Provide the (x, y) coordinate of the cell's center where the given text is located.  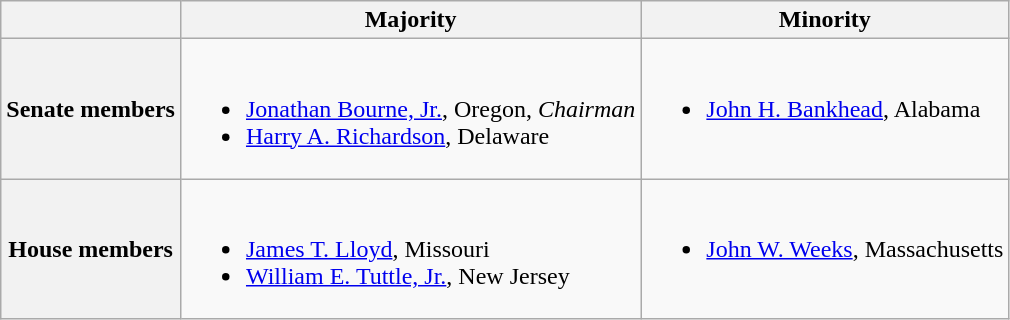
Senate members (91, 109)
Minority (825, 20)
John W. Weeks, Massachusetts (825, 249)
Jonathan Bourne, Jr., Oregon, ChairmanHarry A. Richardson, Delaware (410, 109)
James T. Lloyd, MissouriWilliam E. Tuttle, Jr., New Jersey (410, 249)
John H. Bankhead, Alabama (825, 109)
House members (91, 249)
Majority (410, 20)
